Pinpoint the cell where the given text exists, returning its [X, Y] midpoint coordinate. 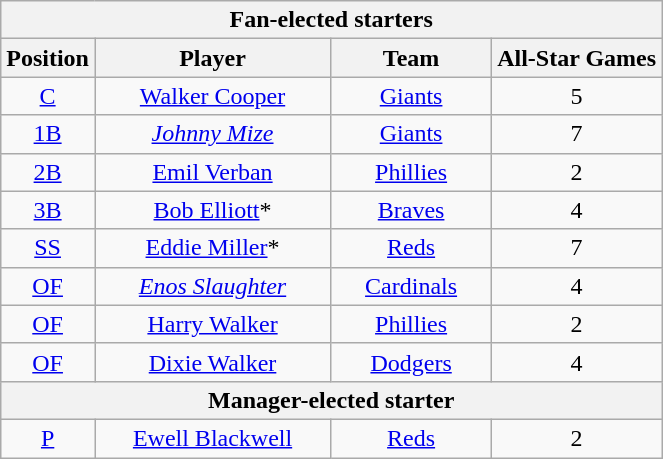
Bob Elliott* [212, 210]
Walker Cooper [212, 96]
All-Star Games [577, 58]
Braves [412, 210]
Dixie Walker [212, 362]
Fan-elected starters [332, 20]
Position [48, 58]
3B [48, 210]
Ewell Blackwell [212, 438]
Cardinals [412, 286]
5 [577, 96]
Eddie Miller* [212, 248]
1B [48, 134]
Manager-elected starter [332, 400]
Emil Verban [212, 172]
Team [412, 58]
C [48, 96]
Enos Slaughter [212, 286]
Johnny Mize [212, 134]
Player [212, 58]
2B [48, 172]
Dodgers [412, 362]
P [48, 438]
SS [48, 248]
Harry Walker [212, 324]
